Provide the [X, Y] coordinate of the cell's center where the given text is located.  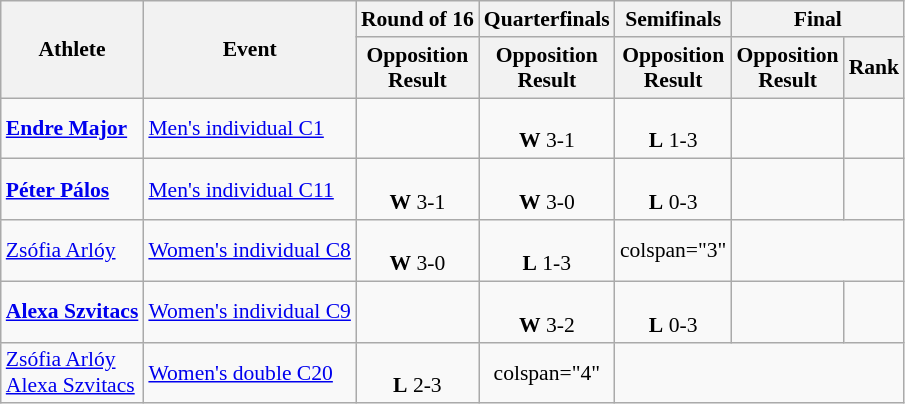
Zsófia Arlóy [72, 250]
Final [818, 19]
Semifinals [674, 19]
Women's individual C8 [250, 250]
L 2-3 [418, 372]
colspan="4" [547, 372]
Péter Pálos [72, 190]
Rank [874, 68]
Event [250, 50]
Athlete [72, 50]
Men's individual C1 [250, 128]
colspan="3" [674, 250]
Quarterfinals [547, 19]
Round of 16 [418, 19]
Women's individual C9 [250, 312]
Zsófia ArlóyAlexa Szvitacs [72, 372]
Alexa Szvitacs [72, 312]
Endre Major [72, 128]
W 3-2 [547, 312]
Men's individual C11 [250, 190]
Women's double C20 [250, 372]
